Detect which cell encompasses the target text, then output its (X, Y) center coordinate. 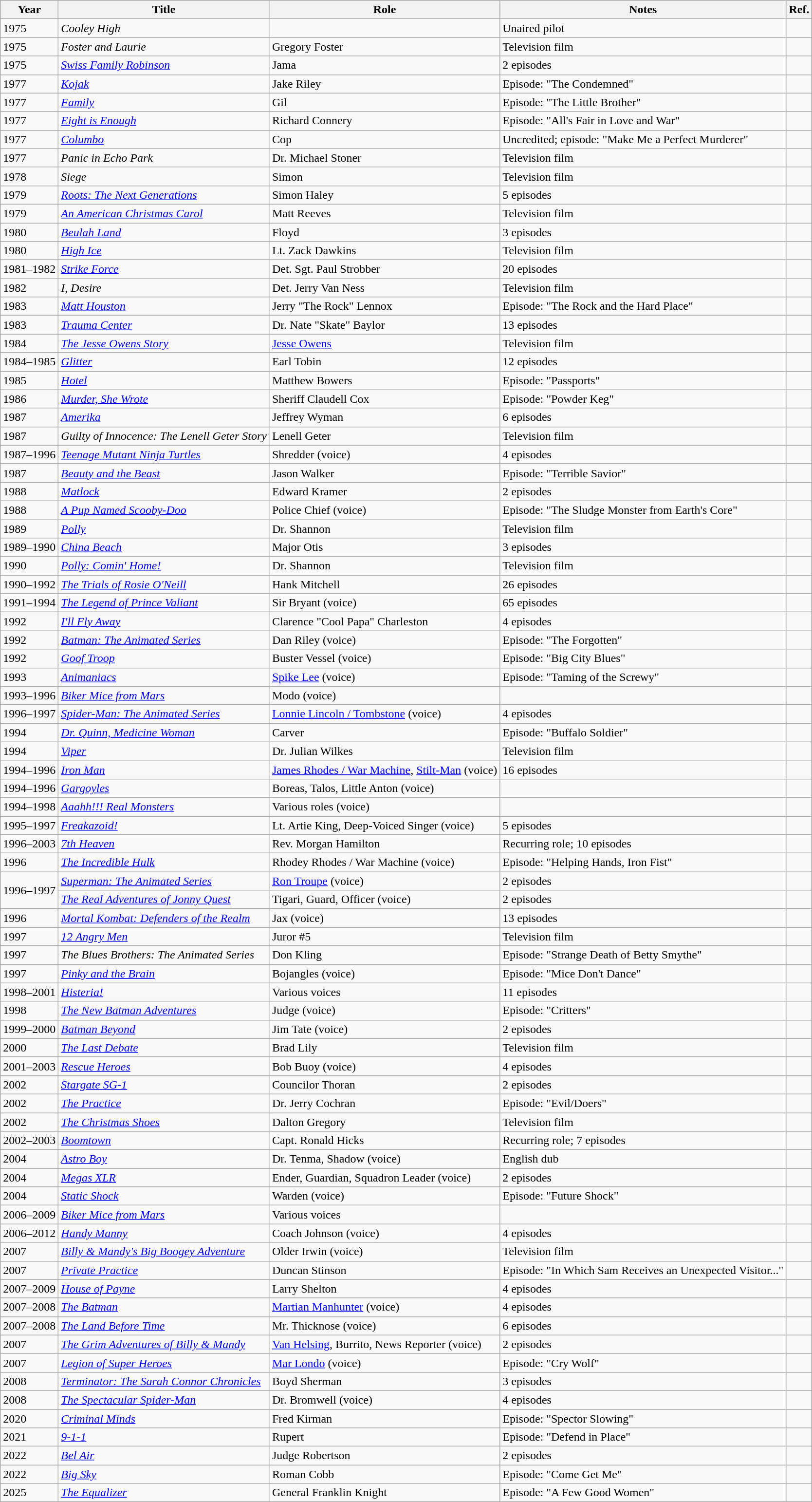
Lonnie Lincoln / Tombstone (voice) (385, 714)
Episode: "Come Get Me" (643, 1474)
Eight is Enough (164, 121)
Boomtown (164, 1141)
1998–2001 (29, 992)
Viper (164, 751)
Rescue Heroes (164, 1066)
Bob Buoy (voice) (385, 1066)
Foster and Laurie (164, 47)
Episode: "Buffalo Soldier" (643, 732)
2021 (29, 1437)
1998 (29, 1011)
11 episodes (643, 992)
Title (164, 10)
Episode: "Spector Slowing" (643, 1419)
Det. Jerry Van Ness (385, 288)
1984–1985 (29, 362)
Lenell Geter (385, 436)
Judge (voice) (385, 1011)
Jerry "The Rock" Lennox (385, 306)
Episode: "In Which Sam Receives an Unexpected Visitor..." (643, 1270)
1987–1996 (29, 454)
Fred Kirman (385, 1419)
Jake Riley (385, 84)
Simon (385, 176)
A Pup Named Scooby-Doo (164, 510)
Mr. Thicknose (voice) (385, 1326)
The Batman (164, 1307)
Episode: "Evil/Doers" (643, 1103)
The Practice (164, 1103)
Larry Shelton (385, 1289)
The Trials of Rosie O'Neill (164, 584)
Simon Haley (385, 195)
Carver (385, 732)
Episode: "Big City Blues" (643, 658)
Don Kling (385, 955)
1993–1996 (29, 695)
Older Irwin (voice) (385, 1252)
26 episodes (643, 584)
1993 (29, 677)
The Spectacular Spider-Man (164, 1400)
1989 (29, 528)
Roman Cobb (385, 1474)
Coach Johnson (voice) (385, 1233)
Notes (643, 10)
Superman: The Animated Series (164, 881)
Lt. Zack Dawkins (385, 251)
Matt Houston (164, 306)
Matt Reeves (385, 213)
2025 (29, 1493)
Batman Beyond (164, 1029)
Modo (voice) (385, 695)
Goof Troop (164, 658)
Dalton Gregory (385, 1122)
Various roles (voice) (385, 807)
Brad Lily (385, 1048)
Floyd (385, 232)
Martian Manhunter (voice) (385, 1307)
Episode: "A Few Good Women" (643, 1493)
1990–1992 (29, 584)
The Land Before Time (164, 1326)
1994–1998 (29, 807)
Aaahh!!! Real Monsters (164, 807)
Episode: "Critters" (643, 1011)
Columbo (164, 139)
Episode: "The Little Brother" (643, 102)
2006–2012 (29, 1233)
2001–2003 (29, 1066)
Bojangles (voice) (385, 974)
Episode: "The Rock and the Hard Place" (643, 306)
Dr. Michael Stoner (385, 158)
Shredder (voice) (385, 454)
Police Chief (voice) (385, 510)
2000 (29, 1048)
Animaniacs (164, 677)
2006–2009 (29, 1215)
Polly: Comin' Home! (164, 566)
Tigari, Guard, Officer (voice) (385, 900)
The Real Adventures of Jonny Quest (164, 900)
Councilor Thoran (385, 1085)
Dr. Nate "Skate" Baylor (385, 325)
Jama (385, 65)
12 Angry Men (164, 937)
Episode: "The Sludge Monster from Earth's Core" (643, 510)
Hank Mitchell (385, 584)
The Blues Brothers: The Animated Series (164, 955)
House of Payne (164, 1289)
Episode: "Terrible Savior" (643, 473)
Dr. Julian Wilkes (385, 751)
Legion of Super Heroes (164, 1363)
1982 (29, 288)
Gregory Foster (385, 47)
65 episodes (643, 603)
English dub (643, 1159)
Panic in Echo Park (164, 158)
12 episodes (643, 362)
Swiss Family Robinson (164, 65)
Episode: "Powder Keg" (643, 399)
Dr. Bromwell (voice) (385, 1400)
Det. Sgt. Paul Strobber (385, 269)
Year (29, 10)
Dr. Jerry Cochran (385, 1103)
Teenage Mutant Ninja Turtles (164, 454)
Roots: The Next Generations (164, 195)
Polly (164, 528)
Episode: "All's Fair in Love and War" (643, 121)
Duncan Stinson (385, 1270)
Jason Walker (385, 473)
Dr. Quinn, Medicine Woman (164, 732)
Sir Bryant (voice) (385, 603)
Judge Robertson (385, 1456)
Dan Riley (voice) (385, 640)
Criminal Minds (164, 1419)
Terminator: The Sarah Connor Chronicles (164, 1381)
The Equalizer (164, 1493)
1999–2000 (29, 1029)
Boyd Sherman (385, 1381)
Histeria! (164, 992)
Mar Londo (voice) (385, 1363)
Richard Connery (385, 121)
Episode: "Defend in Place" (643, 1437)
2020 (29, 1419)
Strike Force (164, 269)
Beulah Land (164, 232)
Spike Lee (voice) (385, 677)
Dr. Tenma, Shadow (voice) (385, 1159)
1978 (29, 176)
High Ice (164, 251)
Billy & Mandy's Big Boogey Adventure (164, 1252)
1985 (29, 380)
Freakazoid! (164, 826)
Matthew Bowers (385, 380)
China Beach (164, 547)
1989–1990 (29, 547)
Iron Man (164, 770)
Ender, Guardian, Squadron Leader (voice) (385, 1178)
Earl Tobin (385, 362)
Siege (164, 176)
Glitter (164, 362)
The Incredible Hulk (164, 863)
1986 (29, 399)
1996–2003 (29, 844)
The Grim Adventures of Billy & Mandy (164, 1344)
I, Desire (164, 288)
Beauty and the Beast (164, 473)
Cop (385, 139)
9-1-1 (164, 1437)
The Christmas Shoes (164, 1122)
20 episodes (643, 269)
James Rhodes / War Machine, Stilt-Man (voice) (385, 770)
Megas XLR (164, 1178)
Murder, She Wrote (164, 399)
1991–1994 (29, 603)
Amerika (164, 417)
Jax (voice) (385, 918)
Episode: "Mice Don't Dance" (643, 974)
Trauma Center (164, 325)
Pinky and the Brain (164, 974)
Mortal Kombat: Defenders of the Realm (164, 918)
An American Christmas Carol (164, 213)
Matlock (164, 491)
Episode: "The Forgotten" (643, 640)
Jesse Owens (385, 343)
Van Helsing, Burrito, News Reporter (voice) (385, 1344)
Ref. (799, 10)
Private Practice (164, 1270)
7th Heaven (164, 844)
Unaired pilot (643, 28)
Lt. Artie King, Deep-Voiced Singer (voice) (385, 826)
16 episodes (643, 770)
Episode: "Passports" (643, 380)
Kojak (164, 84)
Episode: "Taming of the Screwy" (643, 677)
Jeffrey Wyman (385, 417)
Stargate SG-1 (164, 1085)
Guilty of Innocence: The Lenell Geter Story (164, 436)
Rev. Morgan Hamilton (385, 844)
Episode: "Strange Death of Betty Smythe" (643, 955)
The New Batman Adventures (164, 1011)
Big Sky (164, 1474)
Clarence "Cool Papa" Charleston (385, 621)
Role (385, 10)
Uncredited; episode: "Make Me a Perfect Murderer" (643, 139)
Major Otis (385, 547)
Bel Air (164, 1456)
1984 (29, 343)
Gargoyles (164, 788)
Jim Tate (voice) (385, 1029)
Cooley High (164, 28)
Hotel (164, 380)
Capt. Ronald Hicks (385, 1141)
1981–1982 (29, 269)
Spider-Man: The Animated Series (164, 714)
Batman: The Animated Series (164, 640)
Buster Vessel (voice) (385, 658)
Family (164, 102)
Edward Kramer (385, 491)
Episode: "Cry Wolf" (643, 1363)
2002–2003 (29, 1141)
The Legend of Prince Valiant (164, 603)
Episode: "Helping Hands, Iron Fist" (643, 863)
Recurring role; 10 episodes (643, 844)
The Last Debate (164, 1048)
Episode: "The Condemned" (643, 84)
Astro Boy (164, 1159)
1990 (29, 566)
I'll Fly Away (164, 621)
Episode: "Future Shock" (643, 1196)
Sheriff Claudell Cox (385, 399)
Gil (385, 102)
Juror #5 (385, 937)
Boreas, Talos, Little Anton (voice) (385, 788)
The Jesse Owens Story (164, 343)
Ron Troupe (voice) (385, 881)
1995–1997 (29, 826)
Recurring role; 7 episodes (643, 1141)
Rupert (385, 1437)
Rhodey Rhodes / War Machine (voice) (385, 863)
Handy Manny (164, 1233)
General Franklin Knight (385, 1493)
Static Shock (164, 1196)
Warden (voice) (385, 1196)
2007–2009 (29, 1289)
